Pinpoint the cell where the given text exists, returning its [x, y] midpoint coordinate. 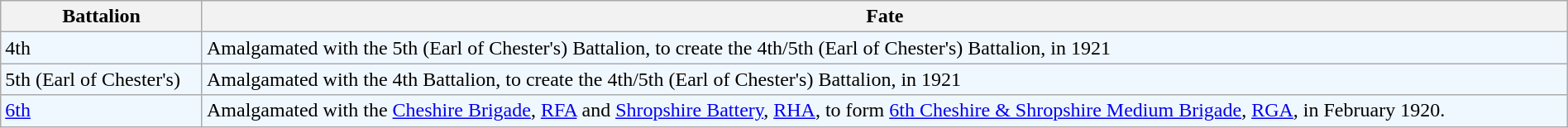
Battalion [102, 17]
6th [102, 111]
Amalgamated with the 4th Battalion, to create the 4th/5th (Earl of Chester's) Battalion, in 1921 [885, 79]
Fate [885, 17]
Amalgamated with the 5th (Earl of Chester's) Battalion, to create the 4th/5th (Earl of Chester's) Battalion, in 1921 [885, 48]
Amalgamated with the Cheshire Brigade, RFA and Shropshire Battery, RHA, to form 6th Cheshire & Shropshire Medium Brigade, RGA, in February 1920. [885, 111]
5th (Earl of Chester's) [102, 79]
4th [102, 48]
